For the text-containing cell, return its midpoint in [x, y] coordinate format. 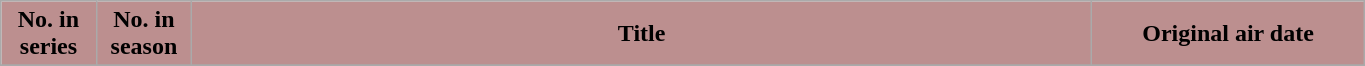
Original air date [1228, 34]
Title [642, 34]
No. inseason [144, 34]
No. inseries [48, 34]
